Return the (X, Y) coordinate for the center point of the cell that contains the specified text.  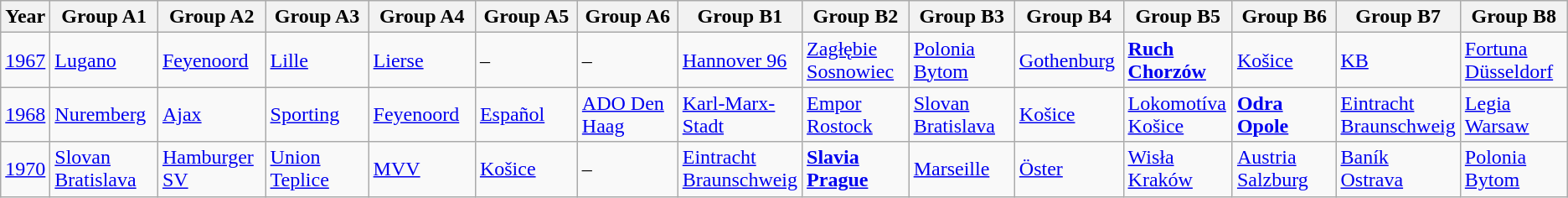
Group B4 (1069, 17)
1968 (25, 114)
1970 (25, 169)
Group B5 (1178, 17)
Empor Rostock (856, 114)
Zagłębie Sosnowiec (856, 60)
Lugano (104, 60)
Español (526, 114)
Group A4 (422, 17)
Karl-Marx-Stadt (740, 114)
Baník Ostrava (1398, 169)
Group A1 (104, 17)
Lierse (422, 60)
Fortuna Düsseldorf (1514, 60)
Ruch Chorzów (1178, 60)
MVV (422, 169)
Year (25, 17)
Group B8 (1514, 17)
Group B7 (1398, 17)
Marseille (962, 169)
1967 (25, 60)
Odra Opole (1284, 114)
Öster (1069, 169)
Wisła Kraków (1178, 169)
Group B6 (1284, 17)
Lokomotíva Košice (1178, 114)
Austria Salzburg (1284, 169)
Group A3 (317, 17)
Group B2 (856, 17)
Hannover 96 (740, 60)
KB (1398, 60)
Gothenburg (1069, 60)
Sporting (317, 114)
Legia Warsaw (1514, 114)
Nuremberg (104, 114)
Lille (317, 60)
Group A5 (526, 17)
Group A2 (211, 17)
Union Teplice (317, 169)
Ajax (211, 114)
Slavia Prague (856, 169)
ADO Den Haag (627, 114)
Group B1 (740, 17)
Hamburger SV (211, 169)
Group A6 (627, 17)
Group B3 (962, 17)
